Pinpoint the cell where the given text exists, returning its [x, y] midpoint coordinate. 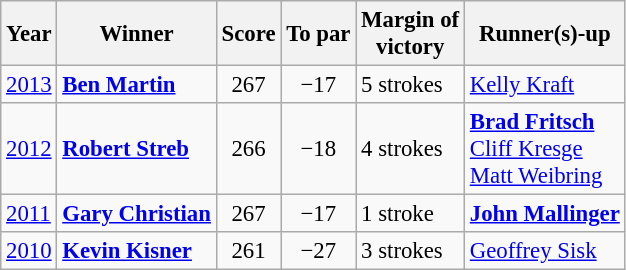
Gary Christian [136, 214]
Winner [136, 34]
Geoffrey Sisk [544, 251]
5 strokes [410, 85]
2012 [29, 149]
Margin ofvictory [410, 34]
Robert Streb [136, 149]
2011 [29, 214]
To par [318, 34]
Brad Fritsch Cliff Kresge Matt Weibring [544, 149]
Kevin Kisner [136, 251]
Kelly Kraft [544, 85]
Runner(s)-up [544, 34]
261 [248, 251]
−18 [318, 149]
3 strokes [410, 251]
4 strokes [410, 149]
Year [29, 34]
2010 [29, 251]
−27 [318, 251]
Ben Martin [136, 85]
Score [248, 34]
John Mallinger [544, 214]
266 [248, 149]
2013 [29, 85]
1 stroke [410, 214]
